Identify which cell holds the provided text, then report its (X, Y) central coordinate. 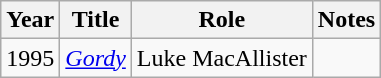
Role (222, 20)
Notes (346, 20)
Year (30, 20)
Gordy (96, 58)
Title (96, 20)
Luke MacAllister (222, 58)
1995 (30, 58)
